Detect which cell encompasses the target text, then output its [x, y] center coordinate. 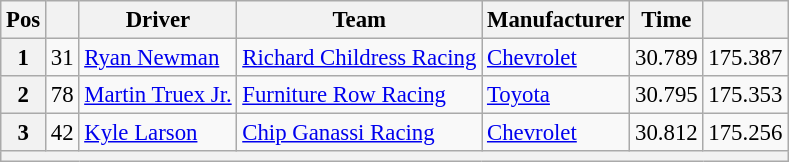
1 [24, 58]
2 [24, 95]
Ryan Newman [158, 58]
Manufacturer [556, 20]
175.256 [746, 133]
Richard Childress Racing [360, 58]
Chip Ganassi Racing [360, 133]
30.789 [666, 58]
30.812 [666, 133]
42 [62, 133]
31 [62, 58]
Pos [24, 20]
Team [360, 20]
Kyle Larson [158, 133]
Time [666, 20]
Driver [158, 20]
3 [24, 133]
175.353 [746, 95]
78 [62, 95]
175.387 [746, 58]
Furniture Row Racing [360, 95]
Martin Truex Jr. [158, 95]
30.795 [666, 95]
Toyota [556, 95]
